Scan for the cell matching the given text and deliver its (X, Y) coordinate at center. 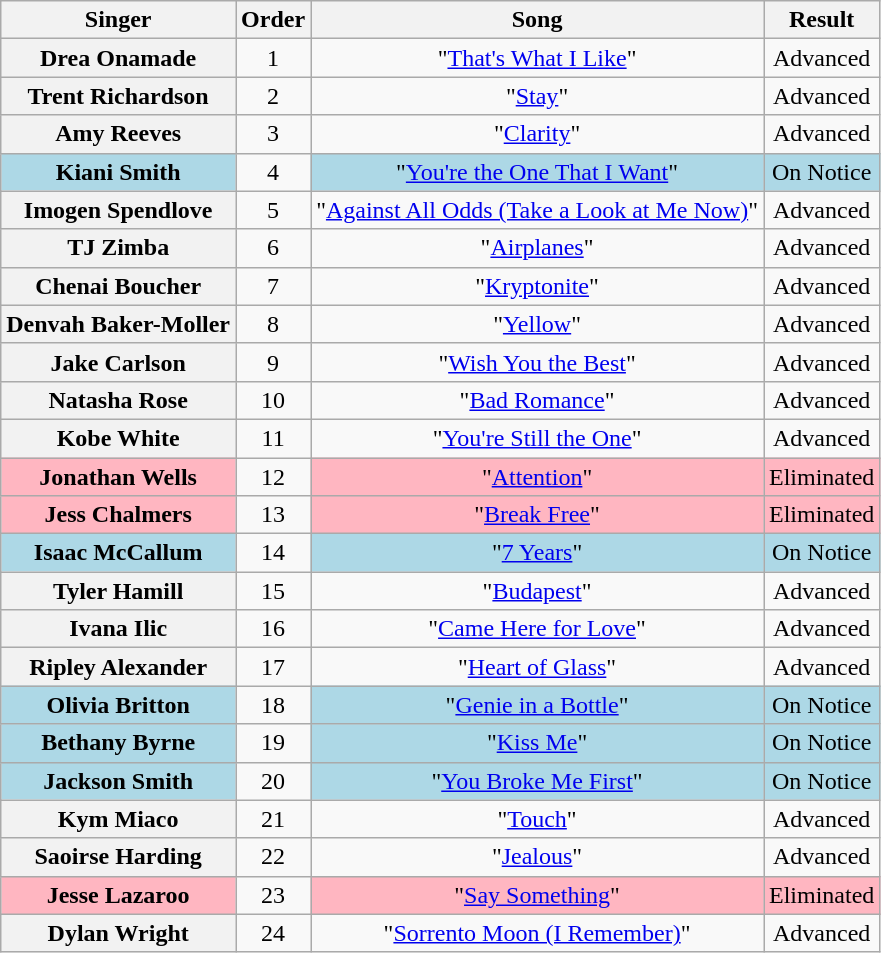
Tyler Hamill (118, 591)
"Bad Romance" (538, 400)
"Against All Odds (Take a Look at Me Now)" (538, 210)
18 (274, 705)
TJ Zimba (118, 248)
"Came Here for Love" (538, 629)
Amy Reeves (118, 134)
Ripley Alexander (118, 667)
Result (822, 20)
7 (274, 286)
Bethany Byrne (118, 743)
22 (274, 857)
Saoirse Harding (118, 857)
Dylan Wright (118, 933)
"Sorrento Moon (I Remember)" (538, 933)
"You're the One That I Want" (538, 172)
15 (274, 591)
Jess Chalmers (118, 515)
"7 Years" (538, 553)
23 (274, 895)
"Yellow" (538, 324)
"Clarity" (538, 134)
"Airplanes" (538, 248)
Drea Onamade (118, 58)
"That's What I Like" (538, 58)
"Kiss Me" (538, 743)
"Attention" (538, 477)
"You're Still the One" (538, 438)
14 (274, 553)
Order (274, 20)
"Wish You the Best" (538, 362)
8 (274, 324)
13 (274, 515)
Jake Carlson (118, 362)
"Touch" (538, 819)
"Say Something" (538, 895)
Kym Miaco (118, 819)
16 (274, 629)
Kobe White (118, 438)
"Budapest" (538, 591)
Jackson Smith (118, 781)
11 (274, 438)
"Genie in a Bottle" (538, 705)
"You Broke Me First" (538, 781)
"Break Free" (538, 515)
Denvah Baker-Moller (118, 324)
6 (274, 248)
Singer (118, 20)
3 (274, 134)
2 (274, 96)
"Heart of Glass" (538, 667)
Song (538, 20)
9 (274, 362)
"Jealous" (538, 857)
Imogen Spendlove (118, 210)
24 (274, 933)
"Stay" (538, 96)
10 (274, 400)
19 (274, 743)
Natasha Rose (118, 400)
4 (274, 172)
5 (274, 210)
Olivia Britton (118, 705)
1 (274, 58)
17 (274, 667)
Jesse Lazaroo (118, 895)
Trent Richardson (118, 96)
Chenai Boucher (118, 286)
21 (274, 819)
Ivana Ilic (118, 629)
"Kryptonite" (538, 286)
Isaac McCallum (118, 553)
12 (274, 477)
Jonathan Wells (118, 477)
Kiani Smith (118, 172)
20 (274, 781)
